Locate the cell with the specified text and output its [x, y] center coordinate. 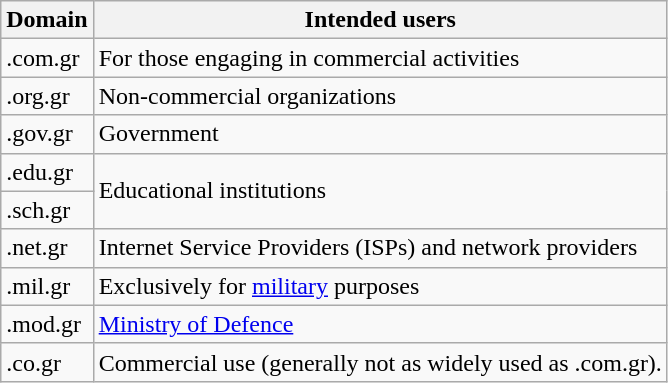
Intended users [380, 20]
Internet Service Providers (ISPs) and network providers [380, 248]
.org.gr [47, 96]
.net.gr [47, 248]
.mod.gr [47, 324]
.mil.gr [47, 286]
Government [380, 134]
.co.gr [47, 362]
Educational institutions [380, 191]
Domain [47, 20]
Commercial use (generally not as widely used as .com.gr). [380, 362]
For those engaging in commercial activities [380, 58]
.gov.gr [47, 134]
Ministry of Defence [380, 324]
.com.gr [47, 58]
.edu.gr [47, 172]
Non-commercial organizations [380, 96]
.sch.gr [47, 210]
Exclusively for military purposes [380, 286]
